Scan for the cell matching the given text and deliver its [X, Y] coordinate at center. 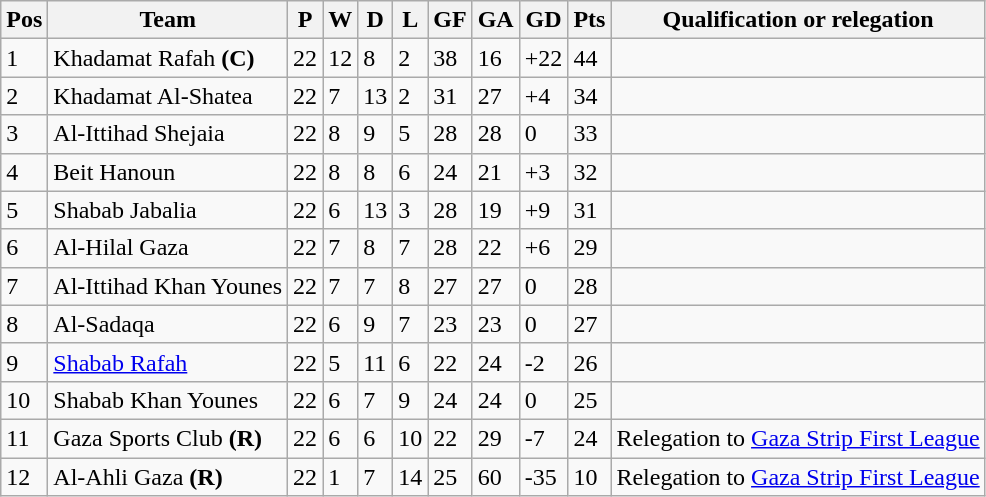
Khadamat Al-Shatea [168, 96]
26 [590, 362]
Al-Ahli Gaza (R) [168, 477]
GA [496, 20]
-2 [544, 362]
-7 [544, 438]
Al-Ittihad Shejaia [168, 134]
Team [168, 20]
L [410, 20]
Al-Hilal Gaza [168, 248]
+3 [544, 172]
D [376, 20]
19 [496, 210]
44 [590, 58]
+6 [544, 248]
Qualification or relegation [798, 20]
4 [24, 172]
Al-Sadaqa [168, 324]
Pos [24, 20]
Pts [590, 20]
Gaza Sports Club (R) [168, 438]
38 [450, 58]
16 [496, 58]
P [306, 20]
60 [496, 477]
GF [450, 20]
-35 [544, 477]
33 [590, 134]
+22 [544, 58]
GD [544, 20]
Shabab Khan Younes [168, 400]
Khadamat Rafah (C) [168, 58]
Shabab Rafah [168, 362]
34 [590, 96]
14 [410, 477]
21 [496, 172]
Shabab Jabalia [168, 210]
Al-Ittihad Khan Younes [168, 286]
Beit Hanoun [168, 172]
32 [590, 172]
+9 [544, 210]
W [340, 20]
+4 [544, 96]
